Provide the (x, y) coordinate of the cell's center where the given text is located.  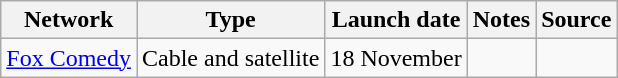
Source (576, 20)
18 November (396, 58)
Notes (501, 20)
Fox Comedy (69, 58)
Launch date (396, 20)
Network (69, 20)
Cable and satellite (230, 58)
Type (230, 20)
